Extract the [x, y] coordinate from the center of the cell holding the provided text.  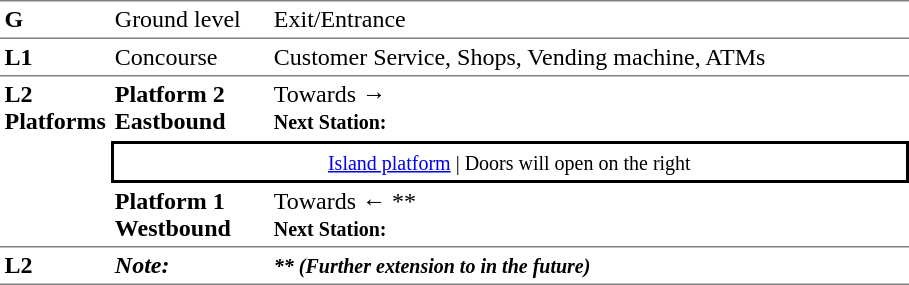
L1 [55, 58]
Towards → Next Station: [588, 108]
Ground level [190, 20]
Towards ← **Next Station: [588, 215]
Exit/Entrance [588, 20]
Customer Service, Shops, Vending machine, ATMs [588, 58]
Platform 1Westbound [190, 215]
Island platform | Doors will open on the right [509, 162]
Concourse [190, 58]
L2Platforms [55, 162]
Platform 2Eastbound [190, 108]
G [55, 20]
